Locate the cell with the specified text and output its [x, y] center coordinate. 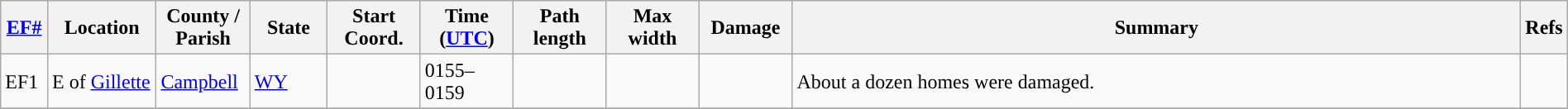
EF# [25, 28]
About a dozen homes were damaged. [1156, 81]
Location [101, 28]
Campbell [203, 81]
State [289, 28]
County / Parish [203, 28]
Max width [653, 28]
Summary [1156, 28]
Time (UTC) [466, 28]
Path length [560, 28]
Start Coord. [374, 28]
Refs [1545, 28]
E of Gillette [101, 81]
WY [289, 81]
0155–0159 [466, 81]
EF1 [25, 81]
Damage [746, 28]
